Output the (x, y) coordinate of the center of the cell containing the given text.  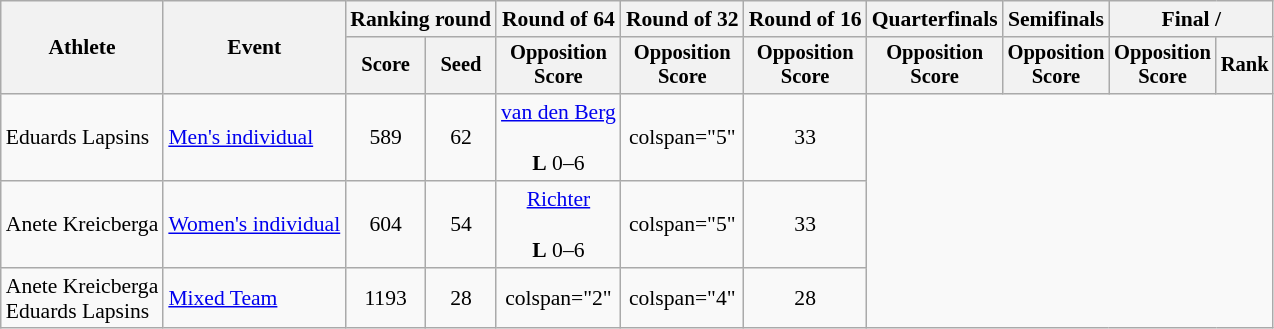
Round of 32 (682, 19)
Eduards Lapsins (82, 138)
Round of 16 (806, 19)
Round of 64 (558, 19)
54 (461, 224)
Ranking round (420, 19)
604 (386, 224)
colspan="2" (558, 298)
Quarterfinals (935, 19)
62 (461, 138)
Event (254, 48)
Men's individual (254, 138)
Final / (1191, 19)
589 (386, 138)
van den Berg L 0–6 (558, 138)
Richter L 0–6 (558, 224)
Seed (461, 66)
Anete KreicbergaEduards Lapsins (82, 298)
Anete Kreicberga (82, 224)
colspan="4" (682, 298)
Rank (1245, 66)
Mixed Team (254, 298)
Athlete (82, 48)
Score (386, 66)
1193 (386, 298)
Semifinals (1056, 19)
Women's individual (254, 224)
